Find where the given text appears and provide that cell's center as [X, Y] coordinate. 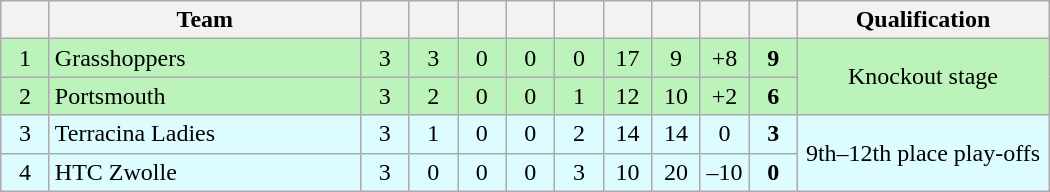
Terracina Ladies [204, 134]
+2 [724, 96]
+8 [724, 58]
Grasshoppers [204, 58]
Team [204, 20]
HTC Zwolle [204, 172]
12 [628, 96]
–10 [724, 172]
4 [26, 172]
Qualification [922, 20]
20 [676, 172]
Knockout stage [922, 77]
6 [774, 96]
Portsmouth [204, 96]
17 [628, 58]
9th–12th place play-offs [922, 153]
